Extract the [X, Y] coordinate from the center of the cell holding the provided text.  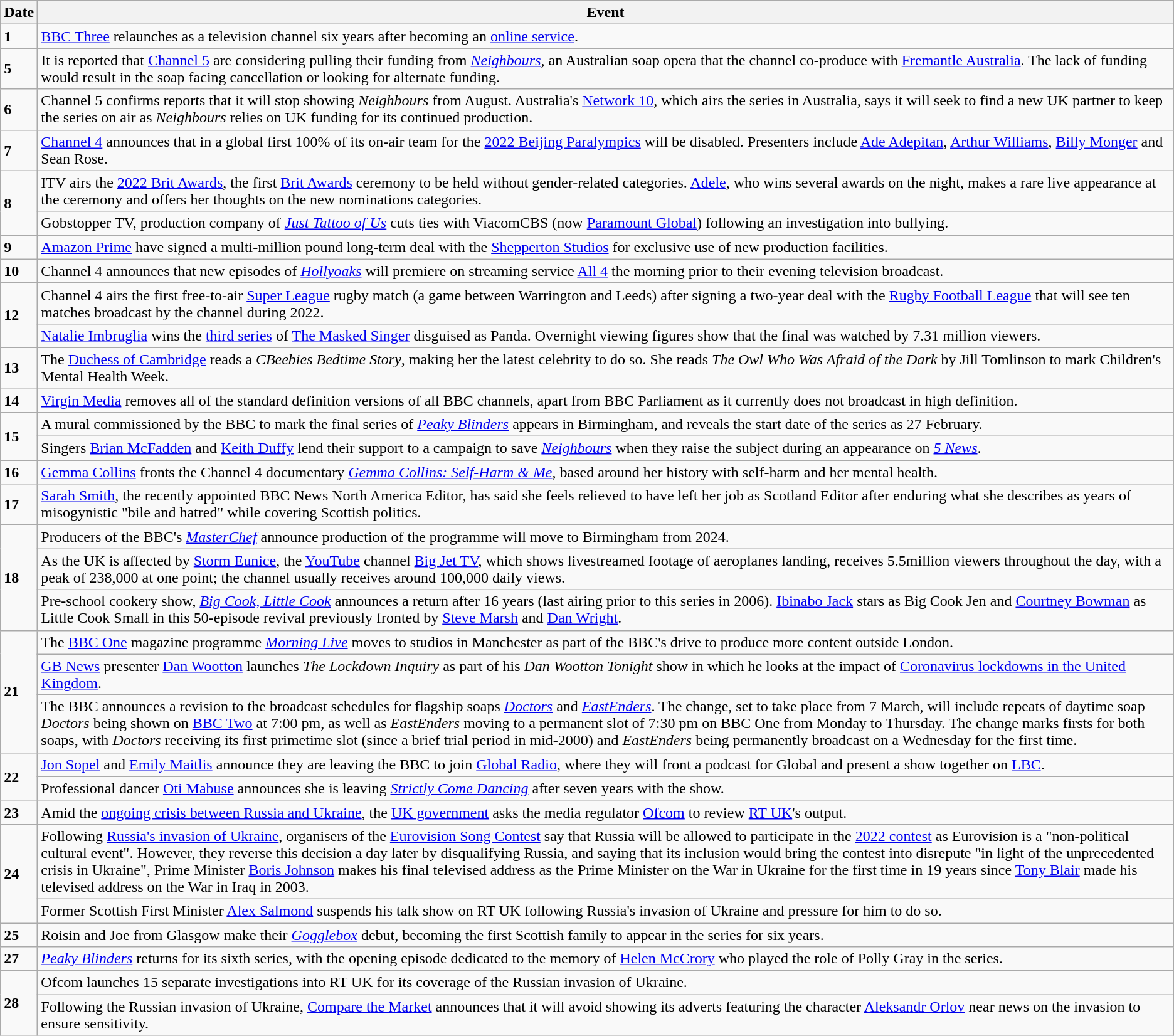
Ofcom launches 15 separate investigations into RT UK for its coverage of the Russian invasion of Ukraine. [606, 983]
Gobstopper TV, production company of Just Tattoo of Us cuts ties with ViacomCBS (now Paramount Global) following an investigation into bullying. [606, 223]
27 [19, 959]
The BBC One magazine programme Morning Live moves to studios in Manchester as part of the BBC's drive to produce more content outside London. [606, 642]
6 [19, 109]
Roisin and Joe from Glasgow make their Gogglebox debut, becoming the first Scottish family to appear in the series for six years. [606, 935]
BBC Three relaunches as a television channel six years after becoming an online service. [606, 36]
15 [19, 436]
10 [19, 271]
Date [19, 13]
Former Scottish First Minister Alex Salmond suspends his talk show on RT UK following Russia's invasion of Ukraine and pressure for him to do so. [606, 911]
22 [19, 776]
5 [19, 69]
24 [19, 873]
16 [19, 472]
9 [19, 247]
8 [19, 203]
Professional dancer Oti Mabuse announces she is leaving Strictly Come Dancing after seven years with the show. [606, 788]
28 [19, 1003]
Channel 4 announces that new episodes of Hollyoaks will premiere on streaming service All 4 the morning prior to their evening television broadcast. [606, 271]
23 [19, 812]
Producers of the BBC's MasterChef announce production of the programme will move to Birmingham from 2024. [606, 537]
21 [19, 691]
14 [19, 401]
Event [606, 13]
7 [19, 151]
Amid the ongoing crisis between Russia and Ukraine, the UK government asks the media regulator Ofcom to review RT UK's output. [606, 812]
18 [19, 578]
Gemma Collins fronts the Channel 4 documentary Gemma Collins: Self-Harm & Me, based around her history with self-harm and her mental health. [606, 472]
25 [19, 935]
17 [19, 504]
12 [19, 315]
1 [19, 36]
13 [19, 367]
Amazon Prime have signed a multi-million pound long-term deal with the Shepperton Studios for exclusive use of new production facilities. [606, 247]
